Search for the cell housing the specified text and yield its [X, Y] center coordinate. 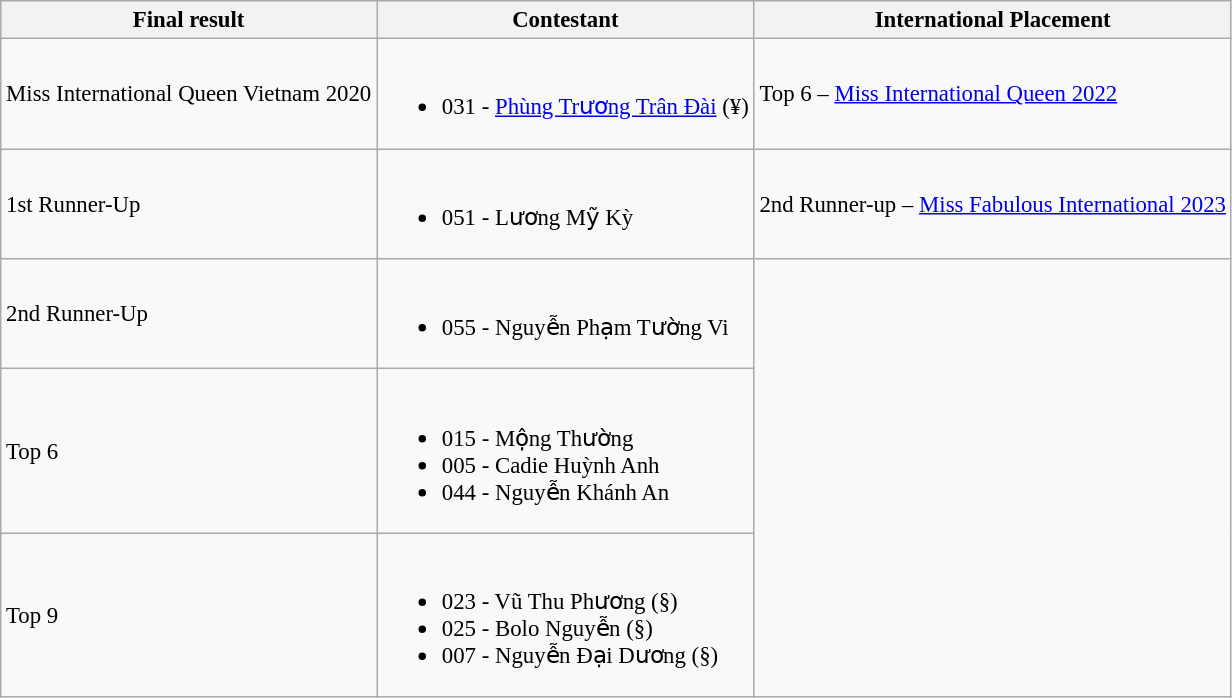
Top 6 – Miss International Queen 2022 [992, 94]
023 - Vũ Thu Phương (§)025 - Bolo Nguyễn (§)007 - Nguyễn Đại Dương (§) [566, 615]
055 - Nguyễn Phạm Tường Vi [566, 314]
1st Runner-Up [189, 204]
International Placement [992, 20]
Final result [189, 20]
031 - Phùng Trương Trân Đài (¥) [566, 94]
Top 6 [189, 451]
2nd Runner-Up [189, 314]
Miss International Queen Vietnam 2020 [189, 94]
Top 9 [189, 615]
Contestant [566, 20]
051 - Lương Mỹ Kỳ [566, 204]
015 - Mộng Thường005 - Cadie Huỳnh Anh044 - Nguyễn Khánh An [566, 451]
2nd Runner-up – Miss Fabulous International 2023 [992, 204]
